Find where the given text appears and provide that cell's center as [X, Y] coordinate. 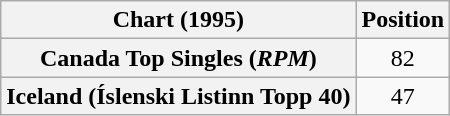
47 [403, 96]
Position [403, 20]
82 [403, 58]
Chart (1995) [178, 20]
Canada Top Singles (RPM) [178, 58]
Iceland (Íslenski Listinn Topp 40) [178, 96]
